Extract the [x, y] coordinate from the center of the cell holding the provided text.  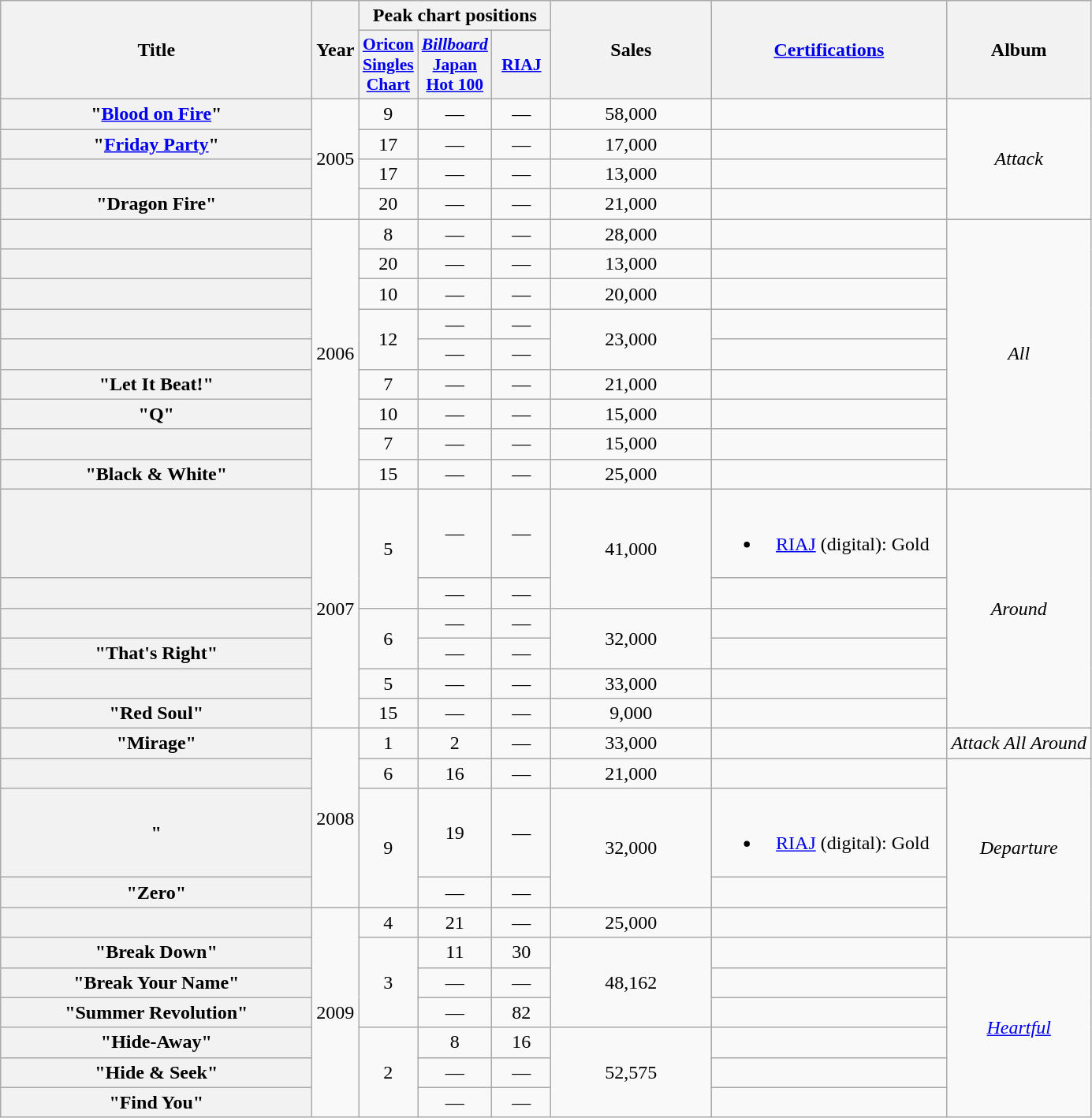
17,000 [631, 144]
Sales [631, 50]
"Hide & Seek" [156, 1072]
"Zero" [156, 893]
2006 [336, 355]
Attack All Around [1019, 743]
Departure [1019, 848]
30 [522, 952]
"Summer Revolution" [156, 1012]
Certifications [829, 50]
" [156, 833]
52,575 [631, 1072]
"Black & White" [156, 474]
1 [388, 743]
12 [388, 339]
2009 [336, 1012]
Heartful [1019, 1027]
"Find You" [156, 1102]
"That's Right" [156, 653]
Around [1019, 609]
"Blood on Fire" [156, 114]
Billboard Japan Hot 100 [455, 65]
"Break Down" [156, 952]
20,000 [631, 294]
48,162 [631, 982]
2008 [336, 818]
2007 [336, 609]
4 [388, 922]
RIAJ [522, 65]
"Hide-Away" [156, 1042]
Oricon Singles Chart [388, 65]
Title [156, 50]
Year [336, 50]
Attack [1019, 158]
"Q" [156, 414]
"Red Soul" [156, 714]
28,000 [631, 234]
82 [522, 1012]
19 [455, 833]
"Break Your Name" [156, 982]
2005 [336, 158]
11 [455, 952]
"Let It Beat!" [156, 384]
9,000 [631, 714]
21 [455, 922]
"Friday Party" [156, 144]
"Mirage" [156, 743]
Album [1019, 50]
3 [388, 982]
All [1019, 355]
23,000 [631, 339]
Peak chart positions [455, 16]
58,000 [631, 114]
"Dragon Fire" [156, 204]
41,000 [631, 549]
